Determine the (X, Y) coordinate at the center of the cell enclosing the given text.  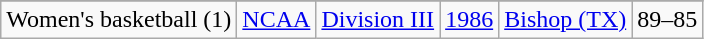
89–85 (668, 20)
Bishop (TX) (566, 20)
Women's basketball (1) (119, 20)
Division III (378, 20)
1986 (470, 20)
NCAA (276, 20)
